For the text-containing cell, return its midpoint in (X, Y) coordinate format. 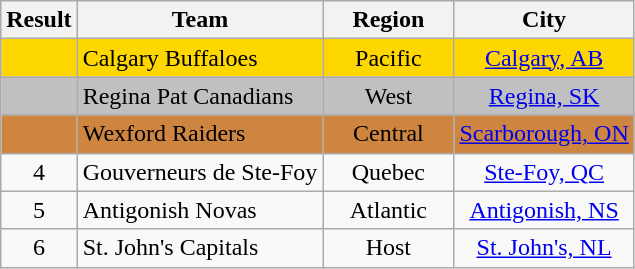
Host (388, 248)
Gouverneurs de Ste-Foy (200, 172)
St. John's, NL (544, 248)
Regina, SK (544, 96)
Calgary Buffaloes (200, 58)
4 (39, 172)
Pacific (388, 58)
6 (39, 248)
5 (39, 210)
Regina Pat Canadians (200, 96)
Region (388, 20)
Scarborough, ON (544, 134)
Quebec (388, 172)
Ste-Foy, QC (544, 172)
Wexford Raiders (200, 134)
Team (200, 20)
Antigonish, NS (544, 210)
St. John's Capitals (200, 248)
Central (388, 134)
West (388, 96)
Atlantic (388, 210)
City (544, 20)
Calgary, AB (544, 58)
Result (39, 20)
Antigonish Novas (200, 210)
